Locate the cell with the specified text and output its (X, Y) center coordinate. 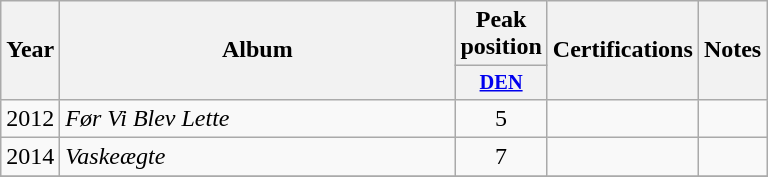
Før Vi Blev Lette (258, 118)
Album (258, 50)
Year (30, 50)
Vaskeægte (258, 157)
7 (501, 157)
2012 (30, 118)
DEN (501, 83)
Notes (732, 50)
Certifications (622, 50)
Peak position (501, 34)
5 (501, 118)
2014 (30, 157)
